Extract the [X, Y] coordinate from the center of the cell holding the provided text.  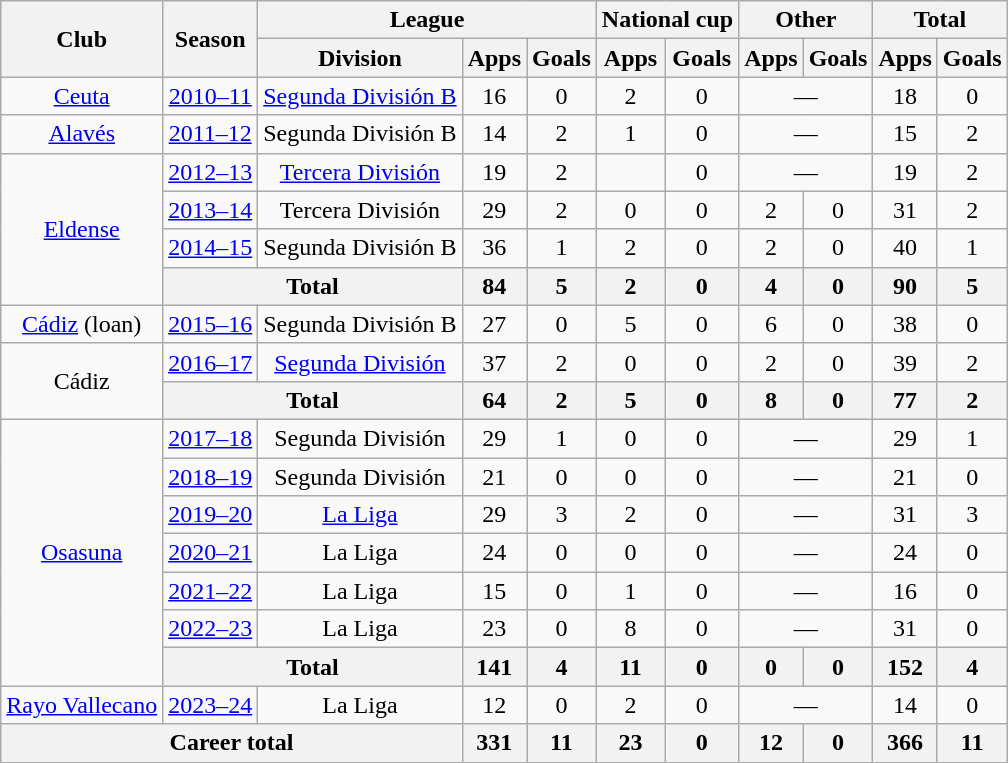
77 [905, 400]
2013–14 [210, 210]
331 [494, 743]
2021–22 [210, 591]
2012–13 [210, 172]
League [428, 20]
Alavés [82, 134]
366 [905, 743]
2015–16 [210, 324]
Division [360, 58]
Cádiz [82, 381]
Cádiz (loan) [82, 324]
64 [494, 400]
141 [494, 667]
39 [905, 362]
84 [494, 286]
Season [210, 39]
2010–11 [210, 96]
2017–18 [210, 438]
2020–21 [210, 553]
Other [806, 20]
Ceuta [82, 96]
Career total [232, 743]
2023–24 [210, 705]
2018–19 [210, 477]
Eldense [82, 229]
18 [905, 96]
2014–15 [210, 248]
152 [905, 667]
National cup [667, 20]
2011–12 [210, 134]
2022–23 [210, 629]
Osasuna [82, 552]
37 [494, 362]
40 [905, 248]
2016–17 [210, 362]
36 [494, 248]
Rayo Vallecano [82, 705]
38 [905, 324]
27 [494, 324]
2019–20 [210, 515]
90 [905, 286]
6 [771, 324]
Club [82, 39]
